Locate the cell with the specified text and output its (X, Y) center coordinate. 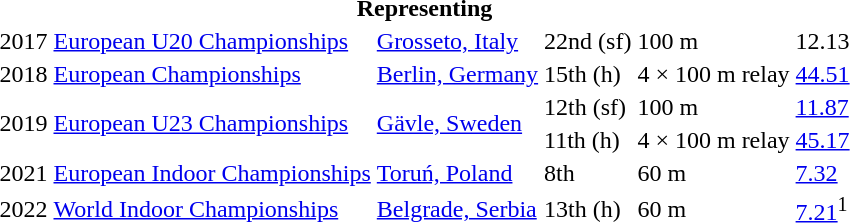
Toruń, Poland (457, 173)
Gävle, Sweden (457, 124)
22nd (sf) (588, 41)
60 m (714, 173)
Grosseto, Italy (457, 41)
15th (h) (588, 74)
European U20 Championships (212, 41)
12th (sf) (588, 107)
8th (588, 173)
11th (h) (588, 140)
European Championships (212, 74)
European Indoor Championships (212, 173)
European U23 Championships (212, 124)
Berlin, Germany (457, 74)
